Determine the [X, Y] coordinate at the center of the cell enclosing the given text.  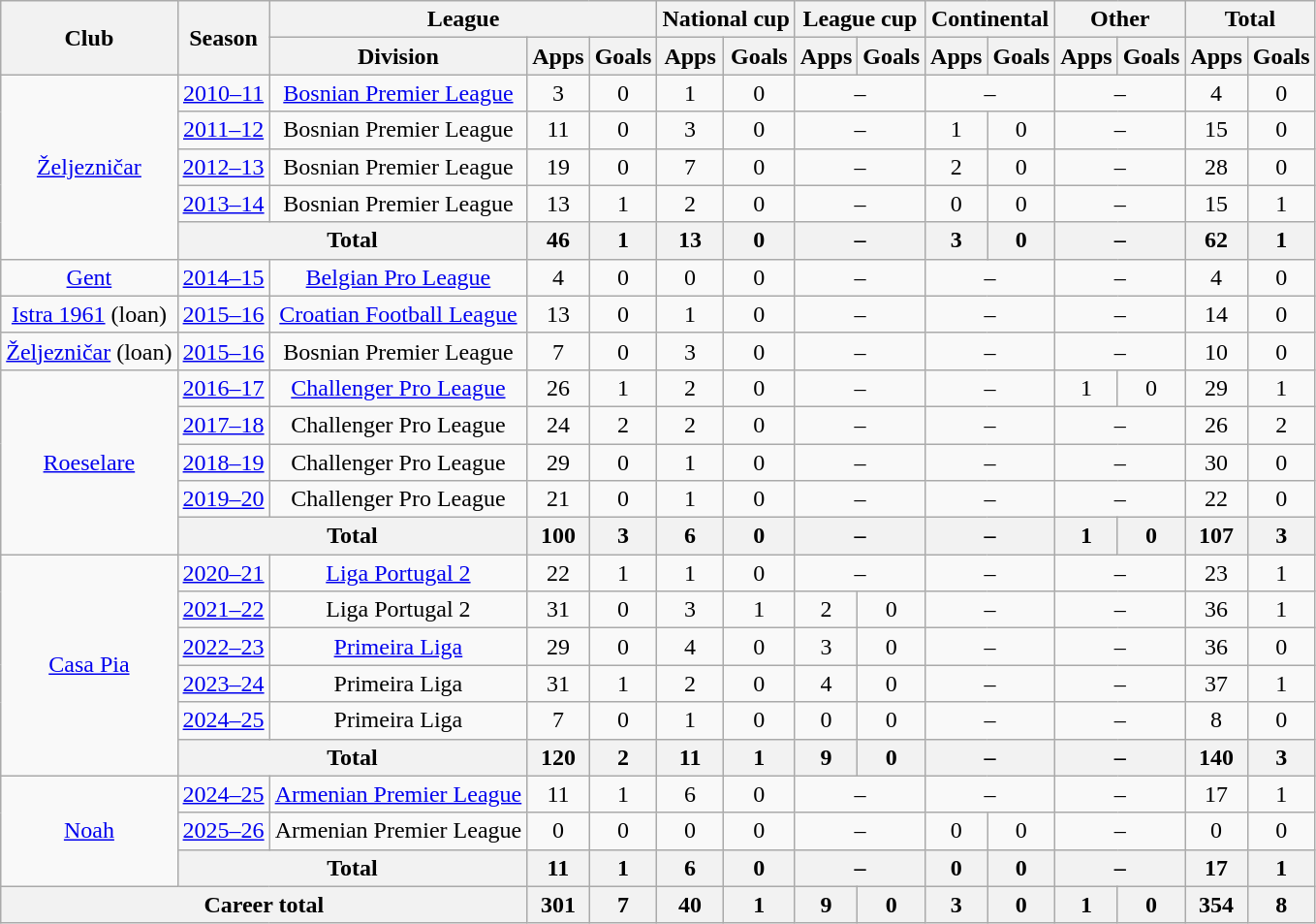
40 [690, 905]
62 [1216, 240]
Roeselare [89, 462]
2019–20 [223, 499]
League cup [860, 19]
League [463, 19]
14 [1216, 314]
Career total [264, 905]
2014–15 [223, 277]
10 [1216, 351]
2012–13 [223, 167]
Croatian Football League [398, 314]
100 [558, 536]
Casa Pia [89, 665]
2022–23 [223, 647]
Željezničar [89, 167]
Željezničar (loan) [89, 351]
37 [1216, 684]
Gent [89, 277]
2013–14 [223, 204]
Other [1120, 19]
21 [558, 499]
30 [1216, 462]
2017–18 [223, 425]
Continental [990, 19]
2016–17 [223, 388]
2021–22 [223, 610]
Noah [89, 831]
24 [558, 425]
19 [558, 167]
2020–21 [223, 573]
301 [558, 905]
Belgian Pro League [398, 277]
354 [1216, 905]
120 [558, 757]
2023–24 [223, 684]
23 [1216, 573]
28 [1216, 167]
Istra 1961 (loan) [89, 314]
107 [1216, 536]
Club [89, 38]
2011–12 [223, 130]
2010–11 [223, 93]
2025–26 [223, 831]
46 [558, 240]
Division [398, 56]
140 [1216, 757]
2018–19 [223, 462]
Season [223, 38]
National cup [726, 19]
